Capture the cell that displays the provided text and extract its [x, y] central coordinate. 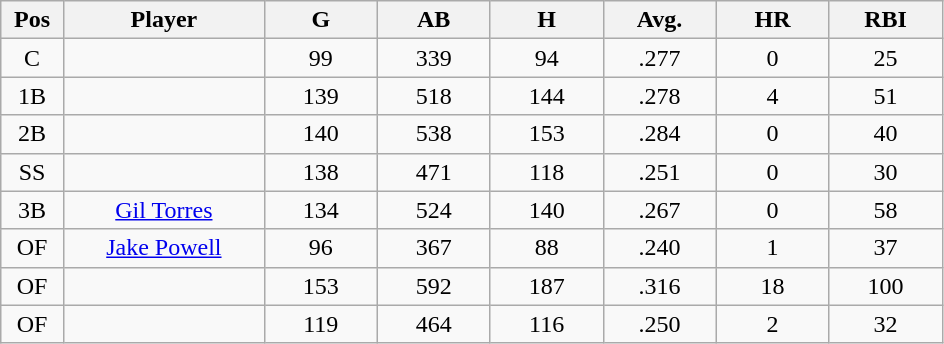
.277 [660, 58]
2 [772, 324]
.284 [660, 134]
37 [886, 248]
H [546, 20]
99 [320, 58]
3B [32, 210]
25 [886, 58]
AB [434, 20]
464 [434, 324]
Player [164, 20]
367 [434, 248]
SS [32, 172]
Pos [32, 20]
118 [546, 172]
518 [434, 96]
18 [772, 286]
592 [434, 286]
RBI [886, 20]
.316 [660, 286]
339 [434, 58]
.251 [660, 172]
C [32, 58]
471 [434, 172]
187 [546, 286]
.240 [660, 248]
1B [32, 96]
119 [320, 324]
139 [320, 96]
144 [546, 96]
2B [32, 134]
4 [772, 96]
.278 [660, 96]
58 [886, 210]
100 [886, 286]
Gil Torres [164, 210]
134 [320, 210]
HR [772, 20]
88 [546, 248]
G [320, 20]
40 [886, 134]
51 [886, 96]
Avg. [660, 20]
.250 [660, 324]
Jake Powell [164, 248]
538 [434, 134]
116 [546, 324]
30 [886, 172]
1 [772, 248]
524 [434, 210]
32 [886, 324]
138 [320, 172]
94 [546, 58]
.267 [660, 210]
96 [320, 248]
